Capture the cell that displays the provided text and extract its (X, Y) central coordinate. 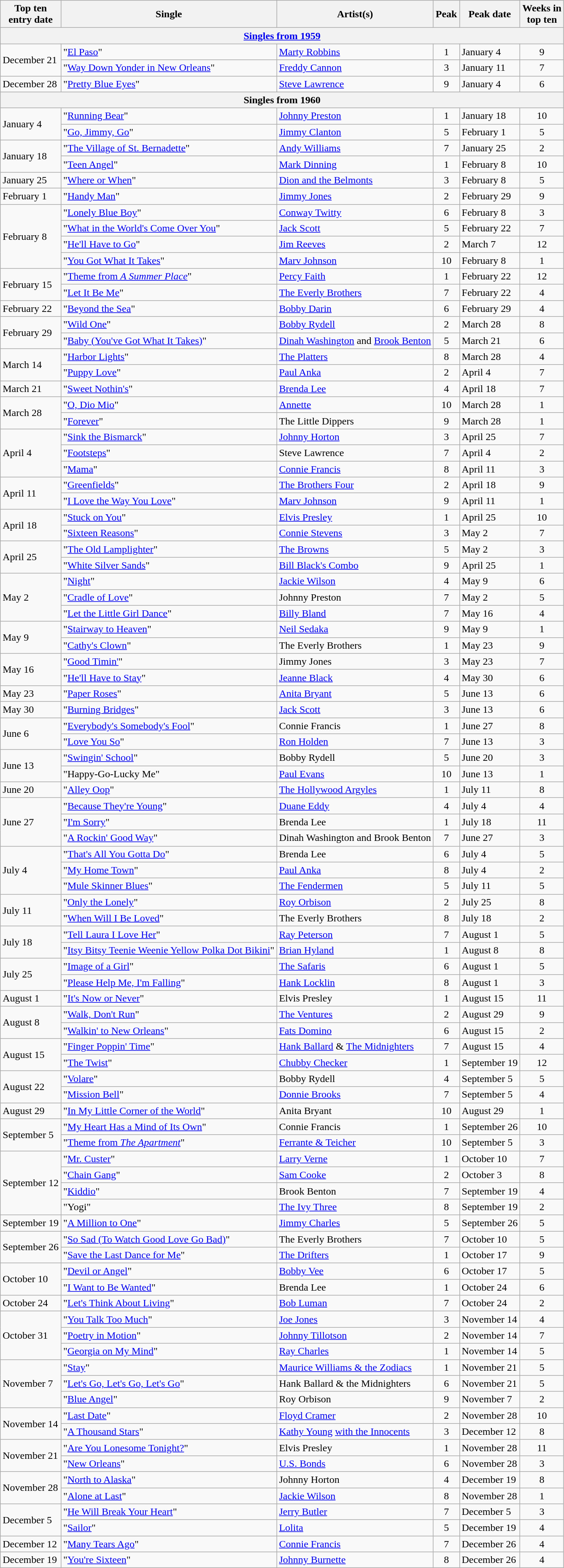
"My Home Town" (169, 870)
Weeks intop ten (542, 14)
Bobby Darin (355, 309)
"New Orleans" (169, 1463)
"Handy Man" (169, 196)
"Poetry in Motion" (169, 1335)
"White Silver Sands" (169, 565)
Kathy Young with the Innocents (355, 1431)
Maurice Williams & the Zodiacs (355, 1367)
"Mama" (169, 469)
Hank Ballard & The Midnighters (355, 1047)
"Devil or Angel" (169, 1271)
"Lonely Blue Boy" (169, 212)
"Georgia on My Mind" (169, 1351)
Andy Williams (355, 148)
"My Heart Has a Mind of Its Own" (169, 1127)
Marty Robbins (355, 52)
Donnie Brooks (355, 1095)
March 14 (31, 365)
The Safaris (355, 966)
"Sixteen Reasons" (169, 533)
Duane Eddy (355, 806)
Singles from 1959 (282, 36)
"Volare" (169, 1079)
The Ventures (355, 1015)
"O, Dio Mio" (169, 405)
Top tenentry date (31, 14)
"Because They're Young" (169, 806)
"You Talk Too Much" (169, 1319)
Fats Domino (355, 1031)
The Little Dippers (355, 421)
"Baby (You've Got What It Takes)" (169, 341)
Mark Dinning (355, 164)
"You're Sixteen" (169, 1560)
The Fendermen (355, 886)
"Blue Angel" (169, 1399)
"Walkin' to New Orleans" (169, 1031)
"Only the Lonely" (169, 902)
Chubby Checker (355, 1063)
"Footsteps" (169, 453)
Percy Faith (355, 277)
Single (169, 14)
January 11 (490, 68)
"Where or When" (169, 180)
Floyd Cramer (355, 1415)
"Tell Laura I Love Her" (169, 934)
Peak date (490, 14)
"Alone at Last" (169, 1496)
"Are You Lonesome Tonight?" (169, 1447)
"Theme from The Apartment" (169, 1143)
"Let the Little Girl Dance" (169, 613)
"Pretty Blue Eyes" (169, 84)
"Night" (169, 581)
"Mule Skinner Blues" (169, 886)
"So Sad (To Watch Good Love Go Bad)" (169, 1239)
"He'll Have to Go" (169, 244)
October 3 (490, 1175)
Bobby Vee (355, 1271)
Dion and the Belmonts (355, 180)
The Ivy Three (355, 1207)
"Burning Bridges" (169, 709)
Ray Charles (355, 1351)
Hank Locklin (355, 983)
"Stairway to Heaven" (169, 629)
"Sweet Nothin's" (169, 389)
"Forever" (169, 421)
Lolita (355, 1528)
"It's Now or Never" (169, 999)
"Way Down Yonder in New Orleans" (169, 68)
"Many Tears Ago" (169, 1544)
"A Thousand Stars" (169, 1431)
"He'll Have to Stay" (169, 677)
"I'm Sorry" (169, 822)
"Beyond the Sea" (169, 309)
"North to Alaska" (169, 1479)
"The Twist" (169, 1063)
Freddy Cannon (355, 68)
"Let It Be Me" (169, 293)
Sam Cooke (355, 1175)
The Browns (355, 549)
"Wild One" (169, 325)
June 6 (31, 733)
October 31 (31, 1335)
"Itsy Bitsy Teenie Weenie Yellow Polka Dot Bikini" (169, 950)
"Good Timin'" (169, 661)
Hank Ballard & the Midnighters (355, 1383)
"I Want to Be Wanted" (169, 1287)
"You Got What It Takes" (169, 260)
"When Will I Be Loved" (169, 918)
"Puppy Love" (169, 373)
Brian Hyland (355, 950)
Ray Peterson (355, 934)
"Harbor Lights" (169, 357)
"Alley Oop" (169, 790)
"Stay" (169, 1367)
The Hollywood Argyles (355, 790)
"Happy-Go-Lucky Me" (169, 774)
"A Rockin' Good Way" (169, 838)
"Save the Last Dance for Me" (169, 1255)
"Finger Poppin' Time" (169, 1047)
"Sailor" (169, 1528)
"Paper Roses" (169, 693)
Peak (446, 14)
Connie Stevens (355, 533)
Conway Twitty (355, 212)
Neil Sedaka (355, 629)
Jim Reeves (355, 244)
"Last Date" (169, 1415)
Jimmy Charles (355, 1223)
"El Paso" (169, 52)
February 15 (31, 285)
December 21 (31, 60)
"Love You So" (169, 742)
"Stuck on You" (169, 517)
March 7 (490, 244)
Billy Bland (355, 613)
Ron Holden (355, 742)
"That's All You Gotta Do" (169, 854)
"In My Little Corner of the World" (169, 1111)
"Yogi" (169, 1207)
Annette (355, 405)
"What in the World's Come Over You" (169, 228)
Bob Luman (355, 1303)
"I Love the Way You Love" (169, 501)
"He Will Break Your Heart" (169, 1512)
"Chain Gang" (169, 1175)
"Running Bear" (169, 116)
"Walk, Don't Run" (169, 1015)
"Sink the Bismarck" (169, 437)
"Go, Jimmy, Go" (169, 132)
The Brothers Four (355, 485)
Jerry Butler (355, 1512)
August 22 (31, 1087)
Johnny Tillotson (355, 1335)
"Image of a Girl" (169, 966)
December 28 (31, 84)
"Teen Angel" (169, 164)
"Greenfields" (169, 485)
"A Million to One" (169, 1223)
"Mission Bell" (169, 1095)
"Let's Go, Let's Go, Let's Go" (169, 1383)
"The Village of St. Bernadette" (169, 148)
The Drifters (355, 1255)
Brook Benton (355, 1191)
Ferrante & Teicher (355, 1143)
Jeanne Black (355, 677)
Larry Verne (355, 1159)
"Kiddio" (169, 1191)
"Cathy's Clown" (169, 645)
"Let's Think About Living" (169, 1303)
"Theme from A Summer Place" (169, 277)
September 12 (31, 1183)
Singles from 1960 (282, 100)
"Cradle of Love" (169, 597)
Johnny Burnette (355, 1560)
Jimmy Clanton (355, 132)
Joe Jones (355, 1319)
Artist(s) (355, 14)
"Everybody's Somebody's Fool" (169, 725)
"Mr. Custer" (169, 1159)
Bill Black's Combo (355, 565)
The Platters (355, 357)
"Please Help Me, I'm Falling" (169, 983)
"Swingin' School" (169, 758)
"The Old Lamplighter" (169, 549)
Paul Evans (355, 774)
U.S. Bonds (355, 1463)
